Determine the [x, y] coordinate at the center of the cell enclosing the given text.  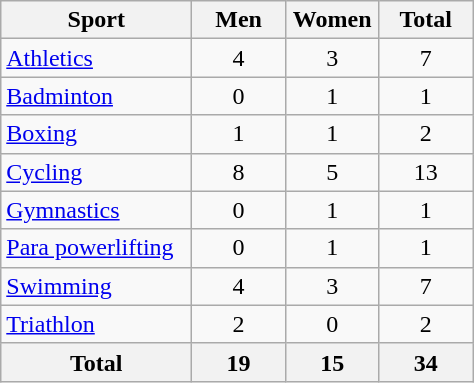
5 [332, 172]
19 [239, 362]
34 [426, 362]
Cycling [96, 172]
Athletics [96, 58]
Boxing [96, 134]
Swimming [96, 286]
Sport [96, 20]
Men [239, 20]
Badminton [96, 96]
15 [332, 362]
13 [426, 172]
Women [332, 20]
Triathlon [96, 324]
Para powerlifting [96, 248]
8 [239, 172]
Gymnastics [96, 210]
